Scan for the cell matching the given text and deliver its (x, y) coordinate at center. 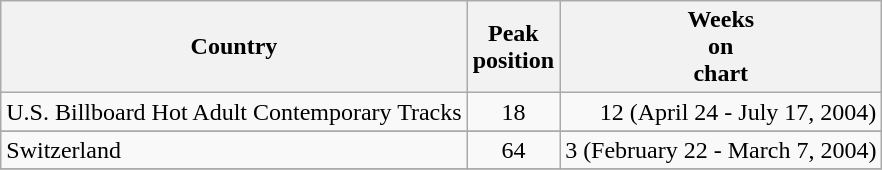
U.S. Billboard Hot Adult Contemporary Tracks (234, 112)
Country (234, 47)
Peakposition (513, 47)
12 (April 24 - July 17, 2004) (721, 112)
64 (513, 150)
Weeksonchart (721, 47)
18 (513, 112)
3 (February 22 - March 7, 2004) (721, 150)
Switzerland (234, 150)
